For the text-containing cell, return its midpoint in [x, y] coordinate format. 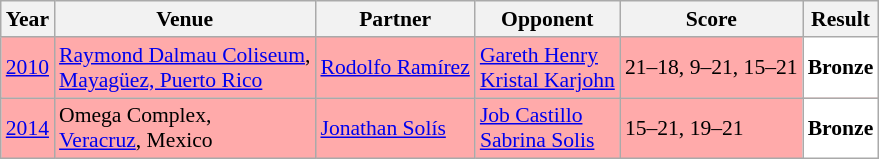
2014 [28, 128]
21–18, 9–21, 15–21 [712, 68]
Rodolfo Ramírez [394, 68]
Gareth Henry Kristal Karjohn [548, 68]
Partner [394, 19]
Opponent [548, 19]
Job Castillo Sabrina Solis [548, 128]
Omega Complex,Veracruz, Mexico [184, 128]
Raymond Dalmau Coliseum,Mayagüez, Puerto Rico [184, 68]
Jonathan Solís [394, 128]
15–21, 19–21 [712, 128]
2010 [28, 68]
Result [841, 19]
Year [28, 19]
Score [712, 19]
Venue [184, 19]
